Locate the cell with the specified text and output its (X, Y) center coordinate. 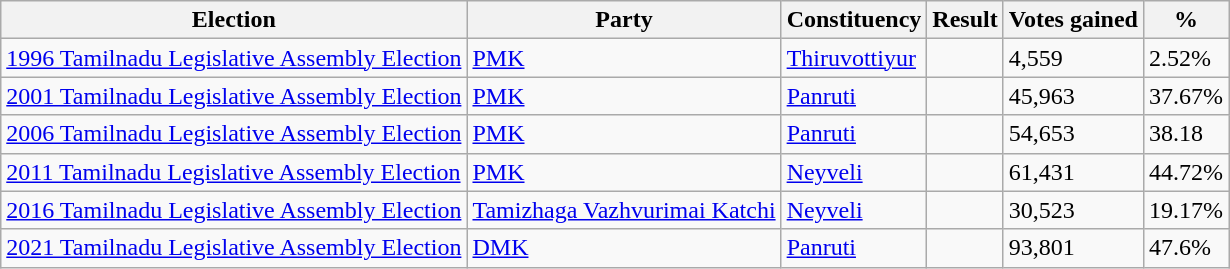
61,431 (1073, 172)
30,523 (1073, 210)
2.52% (1186, 58)
38.18 (1186, 134)
2016 Tamilnadu Legislative Assembly Election (234, 210)
Tamizhaga Vazhvurimai Katchi (624, 210)
Election (234, 20)
2006 Tamilnadu Legislative Assembly Election (234, 134)
54,653 (1073, 134)
DMK (624, 248)
37.67% (1186, 96)
45,963 (1073, 96)
2011 Tamilnadu Legislative Assembly Election (234, 172)
4,559 (1073, 58)
2001 Tamilnadu Legislative Assembly Election (234, 96)
Thiruvottiyur (854, 58)
93,801 (1073, 248)
19.17% (1186, 210)
2021 Tamilnadu Legislative Assembly Election (234, 248)
Votes gained (1073, 20)
44.72% (1186, 172)
47.6% (1186, 248)
1996 Tamilnadu Legislative Assembly Election (234, 58)
Constituency (854, 20)
Result (965, 20)
Party (624, 20)
% (1186, 20)
